Return the [X, Y] coordinate for the center point of the cell that contains the specified text.  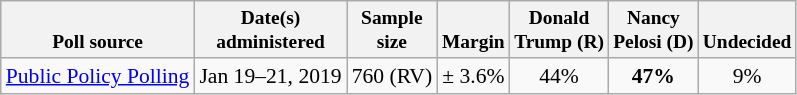
DonaldTrump (R) [560, 30]
Samplesize [392, 30]
760 (RV) [392, 76]
47% [654, 76]
9% [747, 76]
Date(s)administered [270, 30]
± 3.6% [473, 76]
Margin [473, 30]
Undecided [747, 30]
Poll source [98, 30]
Public Policy Polling [98, 76]
NancyPelosi (D) [654, 30]
Jan 19–21, 2019 [270, 76]
44% [560, 76]
